Pinpoint the cell where the given text exists, returning its [x, y] midpoint coordinate. 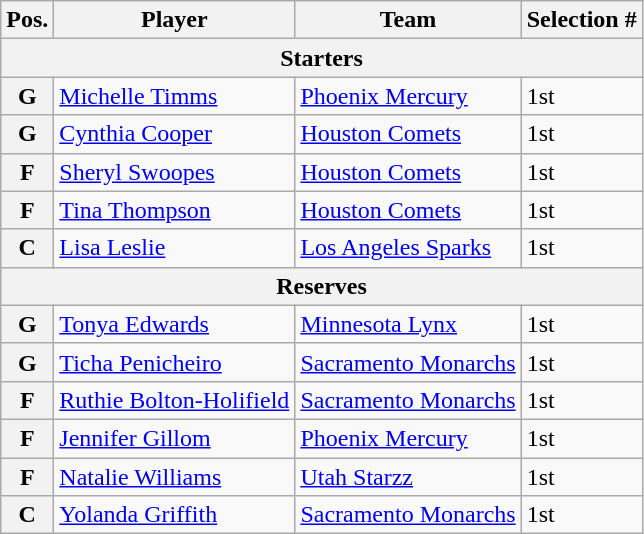
Yolanda Griffith [174, 515]
Minnesota Lynx [408, 324]
Team [408, 20]
Los Angeles Sparks [408, 248]
Ruthie Bolton-Holifield [174, 400]
Jennifer Gillom [174, 438]
Reserves [322, 286]
Sheryl Swoopes [174, 172]
Natalie Williams [174, 477]
Tina Thompson [174, 210]
Tonya Edwards [174, 324]
Cynthia Cooper [174, 134]
Starters [322, 58]
Selection # [582, 20]
Utah Starzz [408, 477]
Lisa Leslie [174, 248]
Pos. [28, 20]
Player [174, 20]
Michelle Timms [174, 96]
Ticha Penicheiro [174, 362]
